Identify which cell holds the provided text, then report its (X, Y) central coordinate. 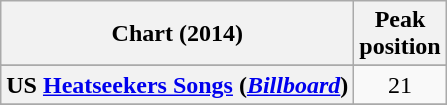
Chart (2014) (178, 34)
Peakposition (400, 34)
US Heatseekers Songs (Billboard) (178, 85)
21 (400, 85)
